Output the [X, Y] coordinate of the center of the cell containing the given text.  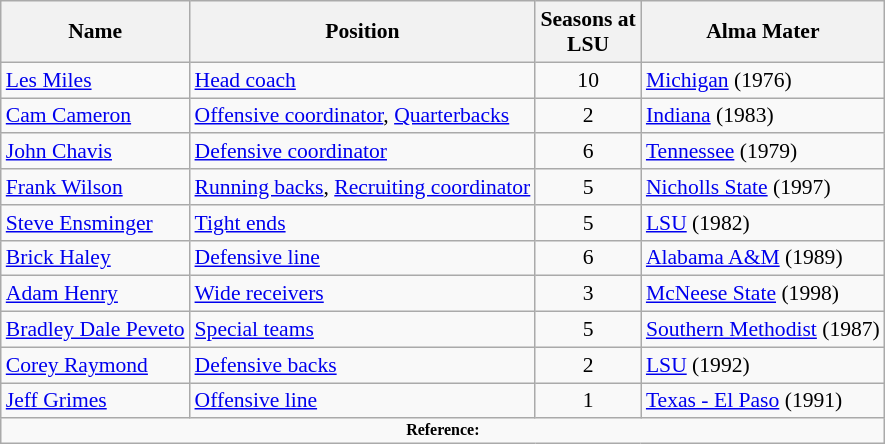
Frank Wilson [96, 187]
Tight ends [363, 223]
McNeese State (1998) [763, 294]
Les Miles [96, 80]
Wide receivers [363, 294]
1 [588, 401]
John Chavis [96, 152]
Defensive coordinator [363, 152]
Corey Raymond [96, 365]
Name [96, 32]
Defensive backs [363, 365]
Cam Cameron [96, 116]
Running backs, Recruiting coordinator [363, 187]
Seasons atLSU [588, 32]
LSU (1982) [763, 223]
Adam Henry [96, 294]
10 [588, 80]
Indiana (1983) [763, 116]
Tennessee (1979) [763, 152]
Defensive line [363, 258]
Offensive coordinator, Quarterbacks [363, 116]
Reference: [443, 431]
Position [363, 32]
Nicholls State (1997) [763, 187]
Steve Ensminger [96, 223]
Alabama A&M (1989) [763, 258]
Michigan (1976) [763, 80]
Brick Haley [96, 258]
Offensive line [363, 401]
Alma Mater [763, 32]
Bradley Dale Peveto [96, 330]
Southern Methodist (1987) [763, 330]
LSU (1992) [763, 365]
3 [588, 294]
Jeff Grimes [96, 401]
Head coach [363, 80]
Special teams [363, 330]
Texas - El Paso (1991) [763, 401]
